Capture the cell that displays the provided text and extract its (X, Y) central coordinate. 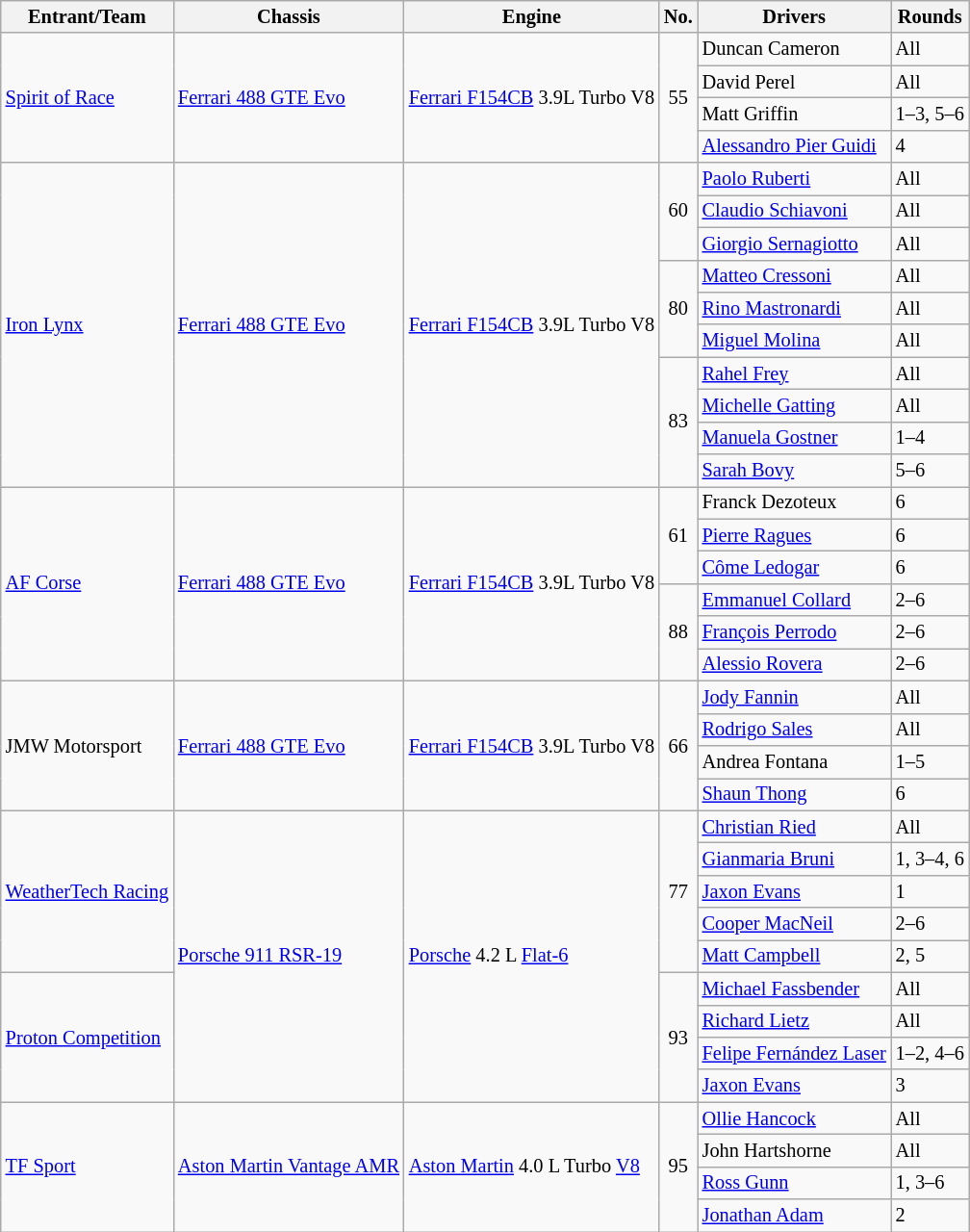
1 (930, 891)
83 (678, 422)
Andrea Fontana (795, 761)
François Perrodo (795, 632)
Rounds (930, 16)
Matteo Cressoni (795, 276)
Ollie Hancock (795, 1118)
Miguel Molina (795, 341)
93 (678, 1038)
Spirit of Race (87, 98)
Porsche 4.2 L Flat-6 (531, 957)
Claudio Schiavoni (795, 211)
AF Corse (87, 583)
Christian Ried (795, 827)
61 (678, 535)
Porsche 911 RSR-19 (289, 957)
2 (930, 1216)
TF Sport (87, 1167)
Richard Lietz (795, 1021)
1–5 (930, 761)
Emmanuel Collard (795, 600)
Giorgio Sernagiotto (795, 244)
66 (678, 745)
Franck Dezoteux (795, 502)
Sarah Bovy (795, 471)
Rahel Frey (795, 373)
5–6 (930, 471)
Jody Fannin (795, 697)
Côme Ledogar (795, 567)
2, 5 (930, 956)
Duncan Cameron (795, 49)
David Perel (795, 82)
No. (678, 16)
1–4 (930, 438)
Paolo Ruberti (795, 179)
Matt Griffin (795, 114)
John Hartshorne (795, 1150)
55 (678, 98)
Ross Gunn (795, 1183)
4 (930, 146)
1, 3–4, 6 (930, 859)
1–3, 5–6 (930, 114)
60 (678, 212)
88 (678, 631)
Proton Competition (87, 1038)
1, 3–6 (930, 1183)
3 (930, 1086)
Jonathan Adam (795, 1216)
Drivers (795, 16)
1–2, 4–6 (930, 1053)
Rodrigo Sales (795, 730)
Iron Lynx (87, 325)
Rino Mastronardi (795, 308)
95 (678, 1167)
Felipe Fernández Laser (795, 1053)
Shaun Thong (795, 794)
Aston Martin Vantage AMR (289, 1167)
WeatherTech Racing (87, 891)
80 (678, 308)
Aston Martin 4.0 L Turbo V8 (531, 1167)
Michael Fassbender (795, 988)
Michelle Gatting (795, 405)
Alessio Rovera (795, 664)
Pierre Ragues (795, 535)
77 (678, 891)
Alessandro Pier Guidi (795, 146)
Matt Campbell (795, 956)
Gianmaria Bruni (795, 859)
Manuela Gostner (795, 438)
Chassis (289, 16)
Entrant/Team (87, 16)
JMW Motorsport (87, 745)
Engine (531, 16)
Cooper MacNeil (795, 924)
